Scan for the cell matching the given text and deliver its [x, y] coordinate at center. 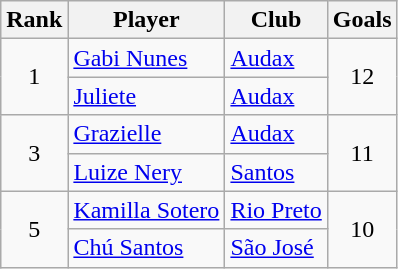
Player [146, 20]
3 [34, 153]
Santos [276, 172]
11 [362, 153]
10 [362, 229]
Kamilla Sotero [146, 210]
Rio Preto [276, 210]
Club [276, 20]
5 [34, 229]
Gabi Nunes [146, 58]
Goals [362, 20]
Luize Nery [146, 172]
Juliete [146, 96]
Chú Santos [146, 248]
1 [34, 77]
São José [276, 248]
Rank [34, 20]
Grazielle [146, 134]
12 [362, 77]
